Detect which cell encompasses the target text, then output its [x, y] center coordinate. 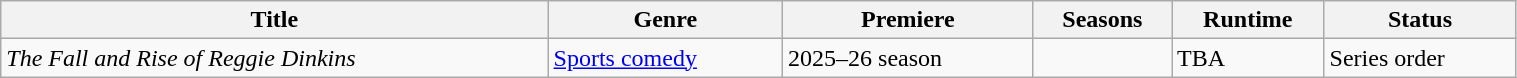
Seasons [1102, 20]
Genre [665, 20]
Runtime [1248, 20]
Sports comedy [665, 58]
Status [1420, 20]
TBA [1248, 58]
The Fall and Rise of Reggie Dinkins [274, 58]
Series order [1420, 58]
Title [274, 20]
2025–26 season [908, 58]
Premiere [908, 20]
